From the cell containing the given text, extract its center point as [x, y] coordinate. 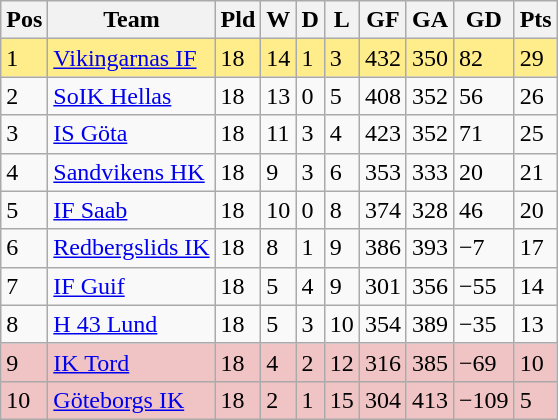
316 [382, 362]
29 [536, 58]
71 [484, 134]
46 [484, 210]
Redbergslids IK [132, 248]
7 [24, 286]
−69 [484, 362]
432 [382, 58]
IF Guif [132, 286]
350 [430, 58]
21 [536, 172]
−7 [484, 248]
393 [430, 248]
Pts [536, 20]
17 [536, 248]
Vikingarnas IF [132, 58]
Sandvikens HK [132, 172]
−109 [484, 400]
374 [382, 210]
GD [484, 20]
26 [536, 96]
−55 [484, 286]
25 [536, 134]
423 [382, 134]
333 [430, 172]
385 [430, 362]
IF Saab [132, 210]
356 [430, 286]
Pos [24, 20]
Göteborgs IK [132, 400]
SoIK Hellas [132, 96]
301 [382, 286]
L [342, 20]
IK Tord [132, 362]
304 [382, 400]
353 [382, 172]
W [278, 20]
408 [382, 96]
386 [382, 248]
11 [278, 134]
D [310, 20]
Team [132, 20]
328 [430, 210]
15 [342, 400]
82 [484, 58]
354 [382, 324]
389 [430, 324]
Pld [238, 20]
H 43 Lund [132, 324]
IS Göta [132, 134]
GA [430, 20]
56 [484, 96]
−35 [484, 324]
12 [342, 362]
GF [382, 20]
413 [430, 400]
